From the cell containing the given text, extract its center point as (x, y) coordinate. 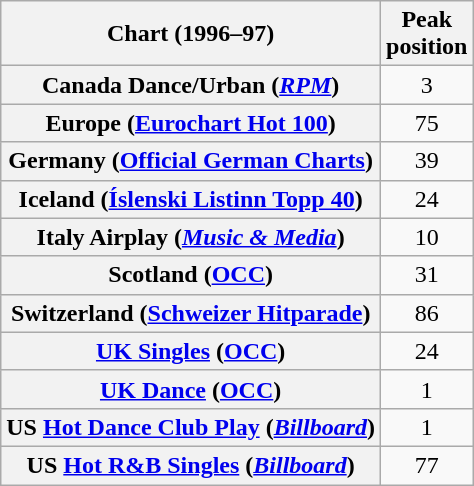
39 (427, 161)
UK Dance (OCC) (191, 389)
77 (427, 465)
10 (427, 237)
75 (427, 123)
US Hot R&B Singles (Billboard) (191, 465)
Germany (Official German Charts) (191, 161)
Chart (1996–97) (191, 34)
86 (427, 313)
Europe (Eurochart Hot 100) (191, 123)
Switzerland (Schweizer Hitparade) (191, 313)
US Hot Dance Club Play (Billboard) (191, 427)
Iceland (Íslenski Listinn Topp 40) (191, 199)
3 (427, 85)
31 (427, 275)
Peakposition (427, 34)
Canada Dance/Urban (RPM) (191, 85)
Italy Airplay (Music & Media) (191, 237)
Scotland (OCC) (191, 275)
UK Singles (OCC) (191, 351)
